Scan for the cell matching the given text and deliver its [X, Y] coordinate at center. 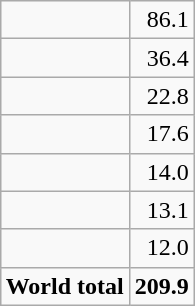
209.9 [162, 286]
12.0 [162, 248]
World total [64, 286]
36.4 [162, 58]
17.6 [162, 134]
86.1 [162, 20]
22.8 [162, 96]
14.0 [162, 172]
13.1 [162, 210]
